Identify which cell holds the provided text, then report its (X, Y) central coordinate. 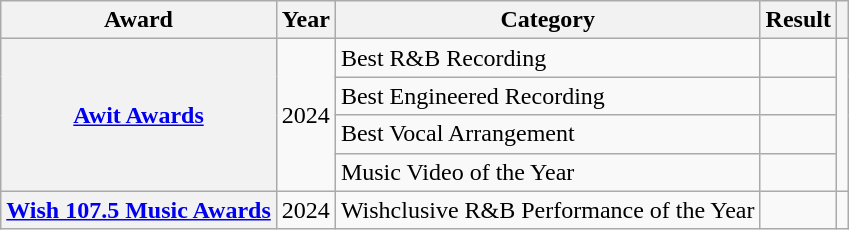
Result (798, 20)
Award (139, 20)
Category (548, 20)
Best Engineered Recording (548, 96)
Wishclusive R&B Performance of the Year (548, 210)
Awit Awards (139, 115)
Music Video of the Year (548, 172)
Best Vocal Arrangement (548, 134)
Wish 107.5 Music Awards (139, 210)
Best R&B Recording (548, 58)
Year (306, 20)
